Locate the cell with the specified text and output its [X, Y] center coordinate. 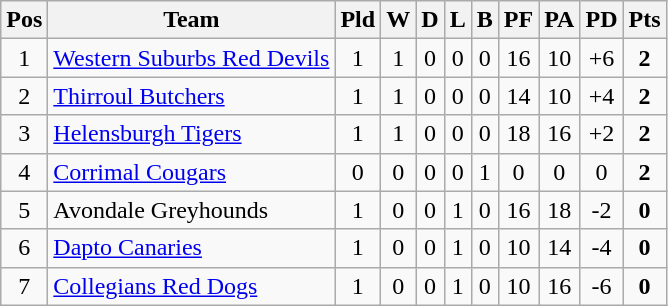
+4 [602, 96]
+6 [602, 58]
Team [192, 20]
Pld [358, 20]
-6 [602, 286]
Dapto Canaries [192, 248]
4 [24, 172]
W [398, 20]
D [430, 20]
Pts [644, 20]
PF [518, 20]
Thirroul Butchers [192, 96]
+2 [602, 134]
PA [560, 20]
3 [24, 134]
Helensburgh Tigers [192, 134]
Corrimal Cougars [192, 172]
Pos [24, 20]
Collegians Red Dogs [192, 286]
5 [24, 210]
-2 [602, 210]
Avondale Greyhounds [192, 210]
Western Suburbs Red Devils [192, 58]
PD [602, 20]
L [458, 20]
B [484, 20]
6 [24, 248]
-4 [602, 248]
7 [24, 286]
